Pinpoint the cell where the given text exists, returning its [X, Y] midpoint coordinate. 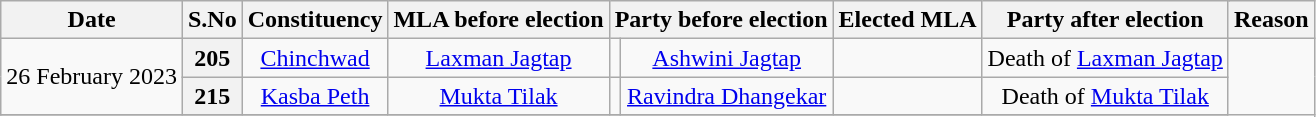
Ravindra Dhangekar [726, 96]
Party before election [721, 20]
Death of Laxman Jagtap [1105, 58]
Kasba Peth [315, 96]
215 [212, 96]
Mukta Tilak [498, 96]
26 February 2023 [92, 77]
205 [212, 58]
S.No [212, 20]
Death of Mukta Tilak [1105, 96]
Laxman Jagtap [498, 58]
Constituency [315, 20]
Party after election [1105, 20]
Date [92, 20]
Elected MLA [908, 20]
Reason [1271, 20]
Ashwini Jagtap [726, 58]
Chinchwad [315, 58]
MLA before election [498, 20]
